Extract the [x, y] coordinate from the center of the cell holding the provided text.  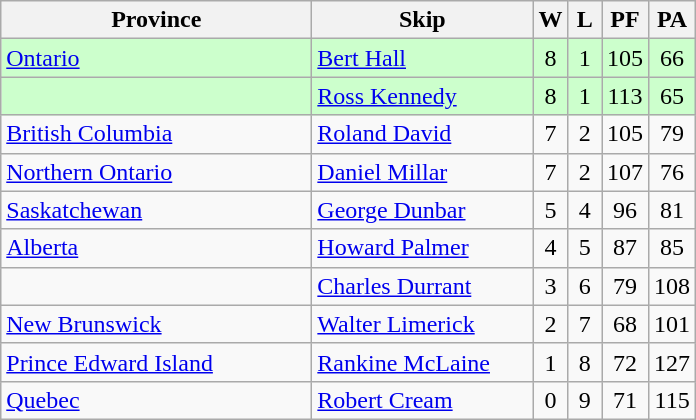
107 [626, 172]
71 [626, 400]
Charles Durrant [422, 286]
Skip [422, 20]
New Brunswick [156, 324]
Daniel Millar [422, 172]
Province [156, 20]
Quebec [156, 400]
76 [672, 172]
Alberta [156, 248]
96 [626, 210]
Ross Kennedy [422, 96]
Walter Limerick [422, 324]
Rankine McLaine [422, 362]
Howard Palmer [422, 248]
68 [626, 324]
85 [672, 248]
6 [585, 286]
3 [550, 286]
W [550, 20]
108 [672, 286]
L [585, 20]
Bert Hall [422, 58]
66 [672, 58]
PF [626, 20]
Ontario [156, 58]
87 [626, 248]
9 [585, 400]
George Dunbar [422, 210]
72 [626, 362]
0 [550, 400]
Northern Ontario [156, 172]
127 [672, 362]
115 [672, 400]
113 [626, 96]
Roland David [422, 134]
65 [672, 96]
Prince Edward Island [156, 362]
101 [672, 324]
British Columbia [156, 134]
81 [672, 210]
PA [672, 20]
Saskatchewan [156, 210]
Robert Cream [422, 400]
